For the text-containing cell, return its midpoint in [X, Y] coordinate format. 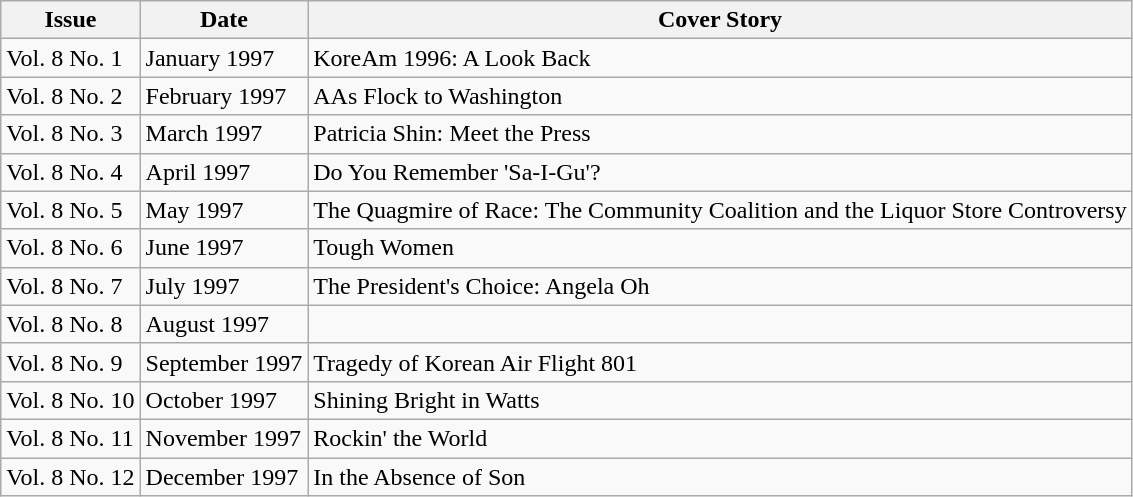
Vol. 8 No. 3 [70, 134]
Issue [70, 20]
January 1997 [224, 58]
KoreAm 1996: A Look Back [720, 58]
Vol. 8 No. 5 [70, 210]
August 1997 [224, 324]
Vol. 8 No. 4 [70, 172]
The President's Choice: Angela Oh [720, 286]
Vol. 8 No. 1 [70, 58]
Vol. 8 No. 7 [70, 286]
Vol. 8 No. 11 [70, 438]
In the Absence of Son [720, 477]
October 1997 [224, 400]
Vol. 8 No. 6 [70, 248]
Vol. 8 No. 12 [70, 477]
Vol. 8 No. 10 [70, 400]
Vol. 8 No. 8 [70, 324]
Vol. 8 No. 9 [70, 362]
Vol. 8 No. 2 [70, 96]
June 1997 [224, 248]
November 1997 [224, 438]
December 1997 [224, 477]
March 1997 [224, 134]
Do You Remember 'Sa-I-Gu'? [720, 172]
Tough Women [720, 248]
Shining Bright in Watts [720, 400]
September 1997 [224, 362]
AAs Flock to Washington [720, 96]
The Quagmire of Race: The Community Coalition and the Liquor Store Controversy [720, 210]
Cover Story [720, 20]
February 1997 [224, 96]
July 1997 [224, 286]
Patricia Shin: Meet the Press [720, 134]
Date [224, 20]
May 1997 [224, 210]
April 1997 [224, 172]
Tragedy of Korean Air Flight 801 [720, 362]
Rockin' the World [720, 438]
